From the cell containing the given text, extract its center point as [x, y] coordinate. 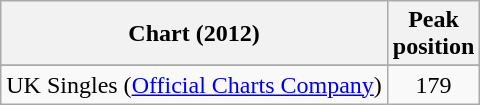
UK Singles (Official Charts Company) [194, 85]
Peakposition [433, 34]
179 [433, 85]
Chart (2012) [194, 34]
